Extract the [x, y] coordinate from the center of the cell holding the provided text.  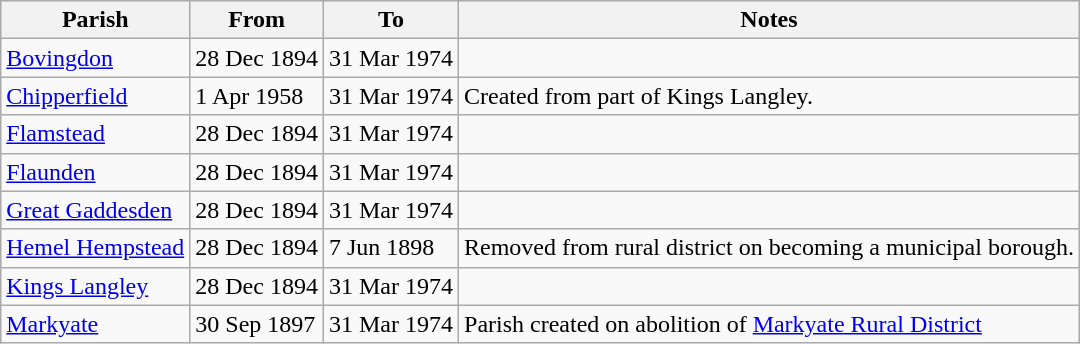
30 Sep 1897 [257, 324]
Great Gaddesden [96, 210]
7 Jun 1898 [390, 248]
Chipperfield [96, 96]
Flaunden [96, 172]
Flamstead [96, 134]
To [390, 20]
Bovingdon [96, 58]
Parish created on abolition of Markyate Rural District [770, 324]
1 Apr 1958 [257, 96]
Hemel Hempstead [96, 248]
Removed from rural district on becoming a municipal borough. [770, 248]
From [257, 20]
Kings Langley [96, 286]
Notes [770, 20]
Parish [96, 20]
Created from part of Kings Langley. [770, 96]
Markyate [96, 324]
